Scan for the cell matching the given text and deliver its [X, Y] coordinate at center. 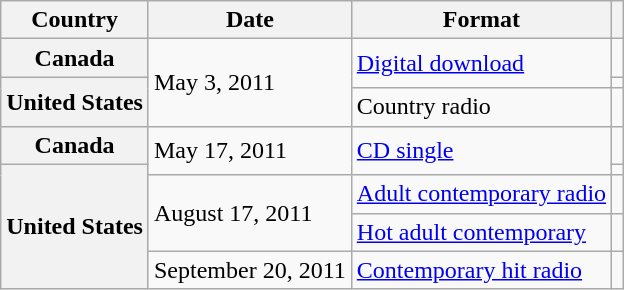
May 17, 2011 [250, 150]
Digital download [481, 64]
Contemporary hit radio [481, 270]
May 3, 2011 [250, 82]
Country radio [481, 107]
August 17, 2011 [250, 213]
Format [481, 20]
September 20, 2011 [250, 270]
CD single [481, 150]
Country [75, 20]
Hot adult contemporary [481, 232]
Date [250, 20]
Adult contemporary radio [481, 194]
